Return (x, y) of the center of cell containing provided text 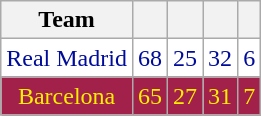
65 (150, 96)
Barcelona (67, 96)
Real Madrid (67, 58)
32 (220, 58)
Team (67, 20)
6 (250, 58)
68 (150, 58)
27 (186, 96)
31 (220, 96)
25 (186, 58)
7 (250, 96)
